Return the (x, y) coordinate for the center point of the cell that contains the specified text.  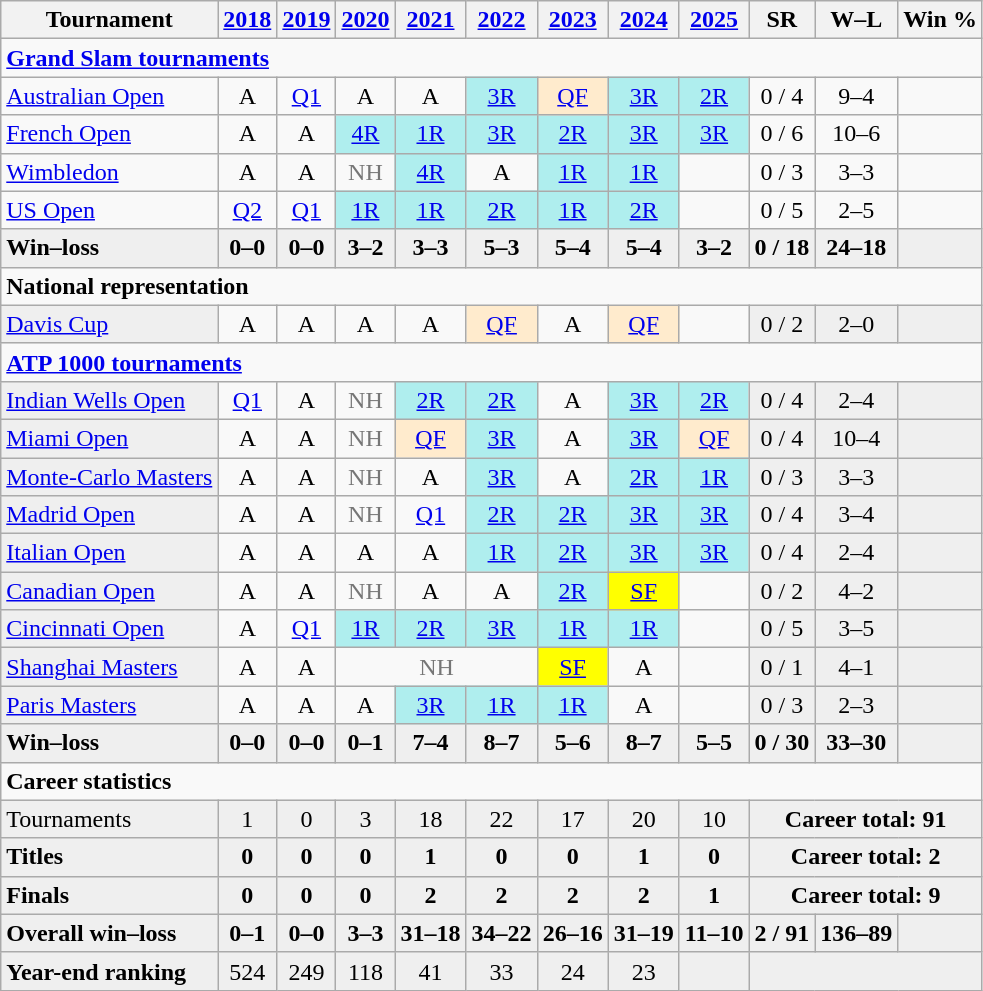
Q2 (248, 210)
Year-end ranking (110, 971)
0 / 6 (782, 134)
Cincinnati Open (110, 629)
Tournament (110, 20)
Tournaments (110, 819)
Wimbledon (110, 172)
2 / 91 (782, 933)
20 (644, 819)
Monte-Carlo Masters (110, 477)
Italian Open (110, 553)
26–16 (572, 933)
2019 (306, 20)
ATP 1000 tournaments (492, 362)
7–4 (430, 743)
33 (502, 971)
2021 (430, 20)
31–18 (430, 933)
Australian Open (110, 96)
18 (430, 819)
2–0 (856, 324)
2–5 (856, 210)
Miami Open (110, 438)
2025 (714, 20)
3–4 (856, 515)
249 (306, 971)
Titles (110, 857)
10–6 (856, 134)
2020 (366, 20)
4–1 (856, 667)
11–10 (714, 933)
17 (572, 819)
2022 (502, 20)
Grand Slam tournaments (492, 58)
0 / 18 (782, 248)
118 (366, 971)
Career total: 9 (866, 895)
2024 (644, 20)
Career total: 2 (866, 857)
5–6 (572, 743)
136–89 (856, 933)
Career statistics (492, 781)
Finals (110, 895)
22 (502, 819)
31–19 (644, 933)
Indian Wells Open (110, 400)
2023 (572, 20)
3 (366, 819)
24–18 (856, 248)
Davis Cup (110, 324)
SR (782, 20)
34–22 (502, 933)
33–30 (856, 743)
5–3 (502, 248)
41 (430, 971)
524 (248, 971)
0 / 30 (782, 743)
Madrid Open (110, 515)
Canadian Open (110, 591)
24 (572, 971)
10–4 (856, 438)
3–5 (856, 629)
French Open (110, 134)
5–5 (714, 743)
0 / 1 (782, 667)
National representation (492, 286)
4–2 (856, 591)
Career total: 91 (866, 819)
9–4 (856, 96)
Shanghai Masters (110, 667)
2–3 (856, 705)
10 (714, 819)
US Open (110, 210)
2018 (248, 20)
Overall win–loss (110, 933)
Win % (940, 20)
W–L (856, 20)
Paris Masters (110, 705)
23 (644, 971)
